Locate the cell with the specified text and output its [X, Y] center coordinate. 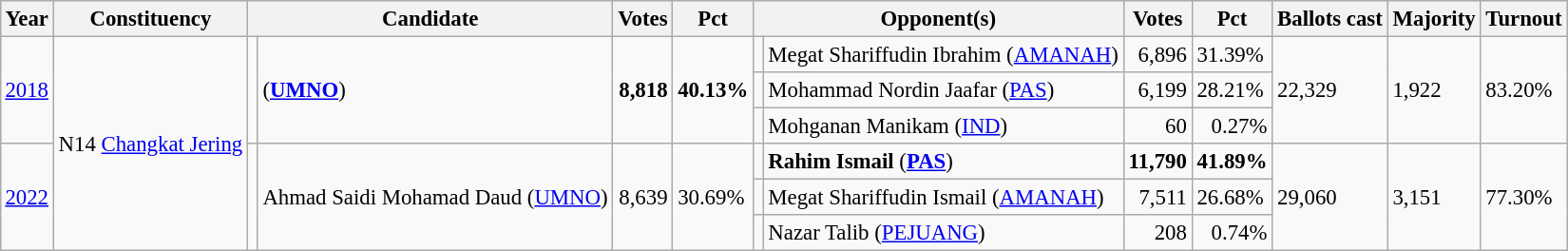
8,818 [642, 89]
0.27% [1232, 126]
31.39% [1232, 54]
Megat Shariffudin Ibrahim (AMANAH) [943, 54]
Rahim Ismail (PAS) [943, 162]
Constituency [150, 19]
Opponent(s) [938, 19]
Mohammad Nordin Jaafar (PAS) [943, 90]
40.13% [713, 89]
2018 [27, 89]
22,329 [1330, 89]
26.68% [1232, 198]
11,790 [1157, 162]
Nazar Talib (PEJUANG) [943, 233]
Ballots cast [1330, 19]
2022 [27, 198]
208 [1157, 233]
0.74% [1232, 233]
N14 Changkat Jering [150, 144]
77.30% [1524, 198]
8,639 [642, 198]
Candidate [430, 19]
6,896 [1157, 54]
3,151 [1434, 198]
Year [27, 19]
41.89% [1232, 162]
Majority [1434, 19]
7,511 [1157, 198]
Mohganan Manikam (IND) [943, 126]
Megat Shariffudin Ismail (AMANAH) [943, 198]
29,060 [1330, 198]
30.69% [713, 198]
83.20% [1524, 89]
(UMNO) [435, 89]
6,199 [1157, 90]
Turnout [1524, 19]
60 [1157, 126]
Ahmad Saidi Mohamad Daud (UMNO) [435, 198]
28.21% [1232, 90]
1,922 [1434, 89]
